Scan for the cell matching the given text and deliver its [X, Y] coordinate at center. 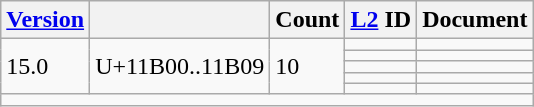
10 [308, 66]
Count [308, 20]
Document [475, 20]
L2 ID [381, 20]
Version [46, 20]
U+11B00..11B09 [180, 66]
15.0 [46, 66]
